Search for the cell housing the specified text and yield its [x, y] center coordinate. 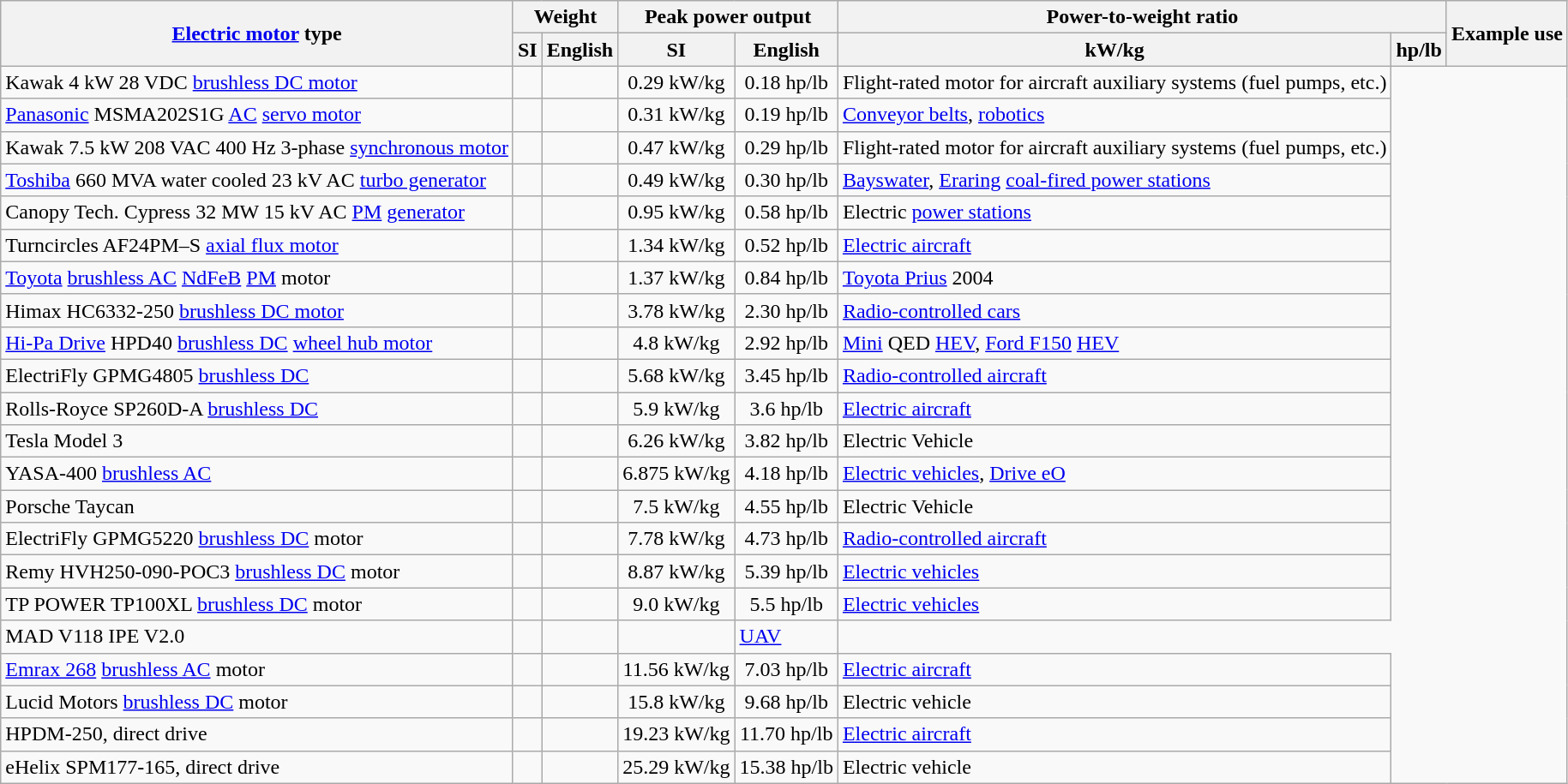
ElectriFly GPMG5220 brushless DC motor [257, 539]
Electric power stations [1114, 212]
0.18 hp/lb [786, 82]
4.18 hp/lb [786, 474]
Panasonic MSMA202S1G AC servo motor [257, 115]
Electric motor type [257, 33]
4.8 kW/kg [676, 343]
Remy HVH250-090-POC3 brushless DC motor [257, 572]
9.0 kW/kg [676, 604]
0.95 kW/kg [676, 212]
Peak power output [729, 17]
YASA-400 brushless AC [257, 474]
6.26 kW/kg [676, 441]
0.52 hp/lb [786, 245]
Conveyor belts, robotics [1114, 115]
11.70 hp/lb [786, 734]
ElectriFly GPMG4805 brushless DC [257, 375]
Kawak 4 kW 28 VDC brushless DC motor [257, 82]
25.29 kW/kg [676, 767]
Emrax 268 brushless AC motor [257, 669]
eHelix SPM177-165, direct drive [257, 767]
Mini QED HEV, Ford F150 HEV [1114, 343]
Rolls-Royce SP260D-A brushless DC [257, 409]
4.73 hp/lb [786, 539]
8.87 kW/kg [676, 572]
9.68 hp/lb [786, 702]
5.39 hp/lb [786, 572]
7.5 kW/kg [676, 506]
0.49 kW/kg [676, 180]
5.68 kW/kg [676, 375]
HPDM-250, direct drive [257, 734]
Lucid Motors brushless DC motor [257, 702]
Canopy Tech. Cypress 32 MW 15 kV AC PM generator [257, 212]
11.56 kW/kg [676, 669]
Himax HC6332-250 brushless DC motor [257, 310]
0.30 hp/lb [786, 180]
Toyota Prius 2004 [1114, 278]
15.8 kW/kg [676, 702]
Power-to-weight ratio [1142, 17]
3.82 hp/lb [786, 441]
7.78 kW/kg [676, 539]
Weight [565, 17]
3.45 hp/lb [786, 375]
kW/kg [1114, 50]
0.19 hp/lb [786, 115]
hp/lb [1419, 50]
Toyota brushless AC NdFeB PM motor [257, 278]
3.6 hp/lb [786, 409]
Example use [1507, 33]
6.875 kW/kg [676, 474]
0.47 kW/kg [676, 147]
Hi-Pa Drive HPD40 brushless DC wheel hub motor [257, 343]
5.9 kW/kg [676, 409]
Bayswater, Eraring coal-fired power stations [1114, 180]
Radio-controlled cars [1114, 310]
1.37 kW/kg [676, 278]
UAV [786, 637]
Porsche Taycan [257, 506]
3.78 kW/kg [676, 310]
Tesla Model 3 [257, 441]
0.31 kW/kg [676, 115]
7.03 hp/lb [786, 669]
TP POWER TP100XL brushless DC motor [257, 604]
2.30 hp/lb [786, 310]
2.92 hp/lb [786, 343]
MAD V118 IPE V2.0 [257, 637]
5.5 hp/lb [786, 604]
15.38 hp/lb [786, 767]
0.84 hp/lb [786, 278]
0.58 hp/lb [786, 212]
0.29 kW/kg [676, 82]
4.55 hp/lb [786, 506]
Turncircles AF24PM–S axial flux motor [257, 245]
Toshiba 660 MVA water cooled 23 kV AC turbo generator [257, 180]
Electric vehicles, Drive eO [1114, 474]
19.23 kW/kg [676, 734]
1.34 kW/kg [676, 245]
0.29 hp/lb [786, 147]
Kawak 7.5 kW 208 VAC 400 Hz 3-phase synchronous motor [257, 147]
